Provide the (x, y) coordinate of the cell's center where the given text is located.  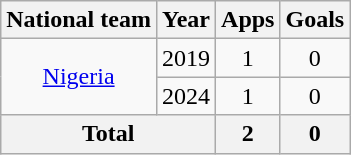
Year (186, 20)
Total (108, 134)
Goals (315, 20)
2024 (186, 96)
National team (79, 20)
Nigeria (79, 77)
2019 (186, 58)
Apps (248, 20)
2 (248, 134)
